For the text-containing cell, return its midpoint in (x, y) coordinate format. 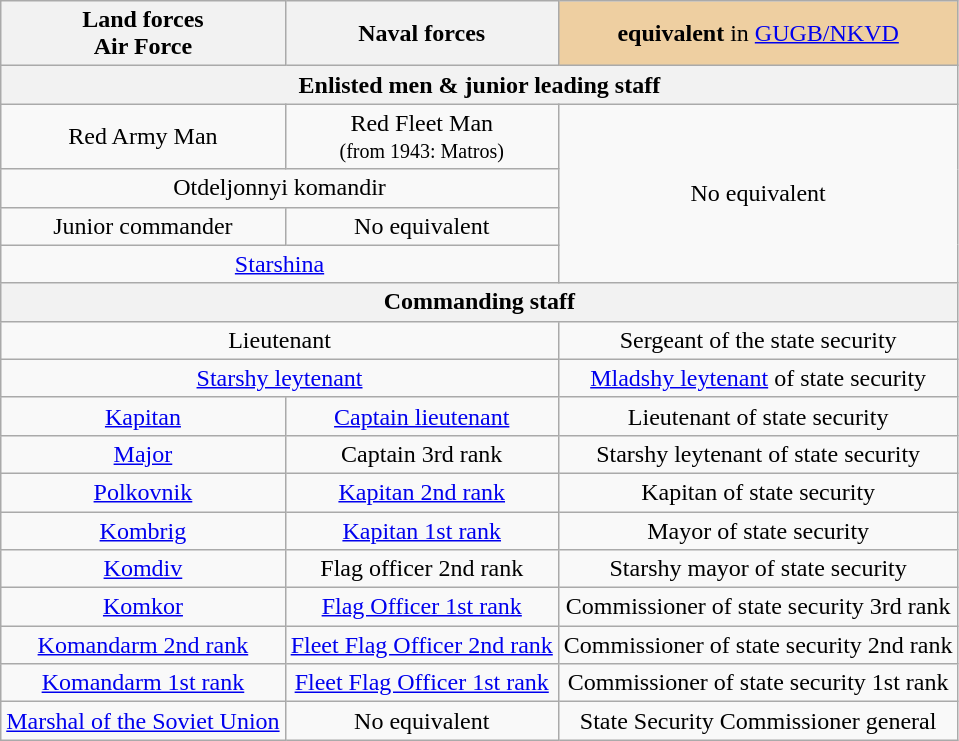
State Security Commissioner general (758, 721)
Commissioner of state security 3rd rank (758, 607)
Commissioner of state security 1st rank (758, 683)
Red Fleet Man(from 1943: Matros) (422, 136)
Captain 3rd rank (422, 454)
Kapitan of state security (758, 492)
Komandarm 1st rank (143, 683)
Red Army Man (143, 136)
Kapitan (143, 416)
Kombrig (143, 531)
Land forcesAir Force (143, 34)
Commanding staff (480, 302)
Starshy leytenant (280, 378)
Fleet Flag Officer 1st rank (422, 683)
Lieutenant (280, 340)
Kapitan 2nd rank (422, 492)
Major (143, 454)
Captain lieutenant (422, 416)
Naval forces (422, 34)
Mladshy leytenant of state security (758, 378)
Starshina (280, 264)
Polkovnik (143, 492)
Junior commander (143, 226)
Komkor (143, 607)
Starshy mayor of state security (758, 569)
Starshy leytenant of state security (758, 454)
Kapitan 1st rank (422, 531)
Komdiv (143, 569)
equivalent in GUGB/NKVD (758, 34)
Mayor of state security (758, 531)
Sergeant of the state security (758, 340)
Commissioner of state security 2nd rank (758, 645)
Marshal of the Soviet Union (143, 721)
Lieutenant of state security (758, 416)
Fleet Flag Officer 2nd rank (422, 645)
Enlisted men & junior leading staff (480, 85)
Otdeljonnyi komandir (280, 188)
Flag officer 2nd rank (422, 569)
Komandarm 2nd rank (143, 645)
Flag Officer 1st rank (422, 607)
